Return (X, Y) of the center of cell containing provided text 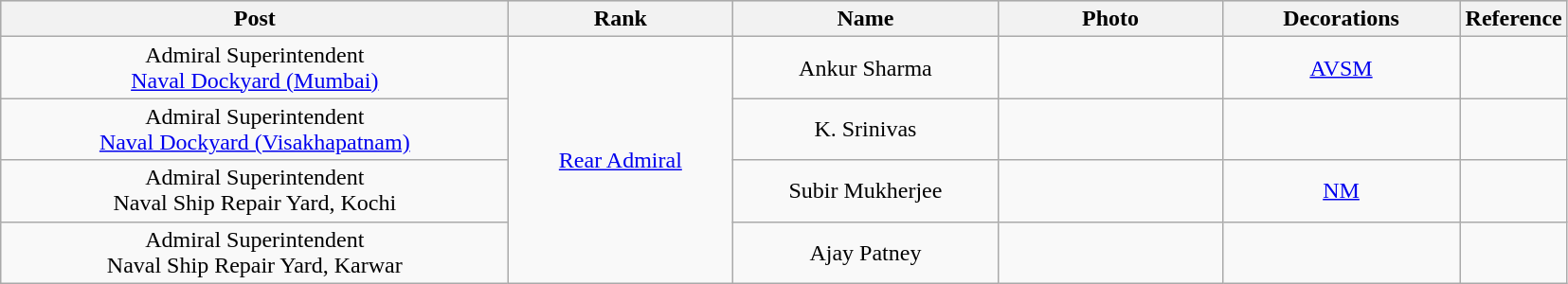
Decorations (1342, 19)
AVSM (1342, 68)
Admiral SuperintendentNaval Ship Repair Yard, Karwar (255, 252)
Subir Mukherjee (866, 191)
NM (1342, 191)
Rear Admiral (621, 160)
Reference (1514, 19)
Admiral Superintendent Naval Dockyard (Visakhapatnam) (255, 129)
Rank (621, 19)
Post (255, 19)
Admiral Superintendent Naval Dockyard (Mumbai) (255, 68)
K. Srinivas (866, 129)
Photo (1110, 19)
Ankur Sharma (866, 68)
Admiral SuperintendentNaval Ship Repair Yard, Kochi (255, 191)
Ajay Patney (866, 252)
Name (866, 19)
